From the cell containing the given text, extract its center point as [X, Y] coordinate. 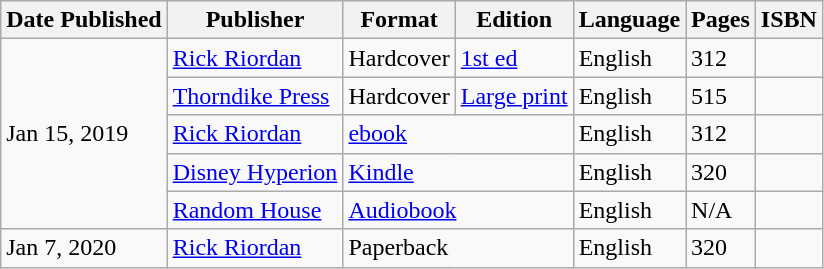
N/A [721, 210]
Thorndike Press [255, 96]
Publisher [255, 20]
Edition [514, 20]
Jan 15, 2019 [84, 134]
Audiobook [458, 210]
Kindle [458, 172]
Disney Hyperion [255, 172]
Format [399, 20]
1st ed [514, 58]
Random House [255, 210]
Language [629, 20]
ISBN [788, 20]
Pages [721, 20]
Jan 7, 2020 [84, 248]
Paperback [458, 248]
515 [721, 96]
Large print [514, 96]
Date Published [84, 20]
ebook [458, 134]
